Detect which cell encompasses the target text, then output its (X, Y) center coordinate. 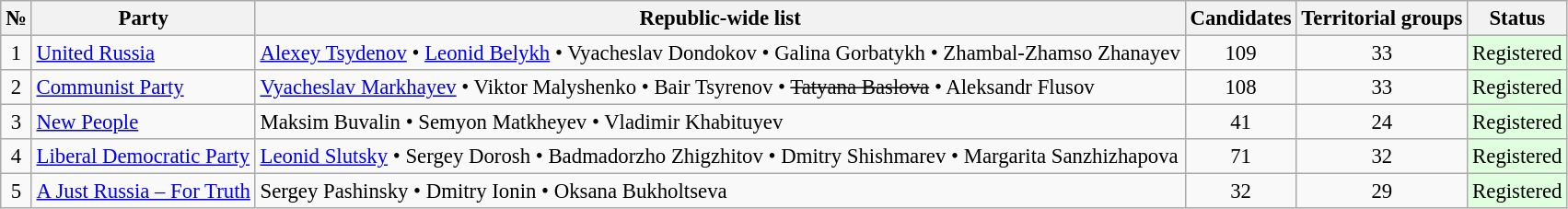
29 (1382, 192)
Territorial groups (1382, 18)
Liberal Democratic Party (144, 157)
Republic-wide list (720, 18)
41 (1241, 122)
71 (1241, 157)
3 (17, 122)
Alexey Tsydenov • Leonid Belykh • Vyacheslav Dondokov • Galina Gorbatykh • Zhambal-Zhamso Zhanayev (720, 53)
Status (1517, 18)
New People (144, 122)
Vyacheslav Markhayev • Viktor Malyshenko • Bair Tsyrenov • Tatyana Baslova • Aleksandr Flusov (720, 87)
4 (17, 157)
Maksim Buvalin • Semyon Matkheyev • Vladimir Khabituyev (720, 122)
№ (17, 18)
Party (144, 18)
5 (17, 192)
Sergey Pashinsky • Dmitry Ionin • Oksana Bukholtseva (720, 192)
Candidates (1241, 18)
Communist Party (144, 87)
Leonid Slutsky • Sergey Dorosh • Badmadorzho Zhigzhitov • Dmitry Shishmarev • Margarita Sanzhizhapova (720, 157)
A Just Russia – For Truth (144, 192)
2 (17, 87)
1 (17, 53)
United Russia (144, 53)
109 (1241, 53)
108 (1241, 87)
24 (1382, 122)
